Pinpoint the cell where the given text exists, returning its (x, y) midpoint coordinate. 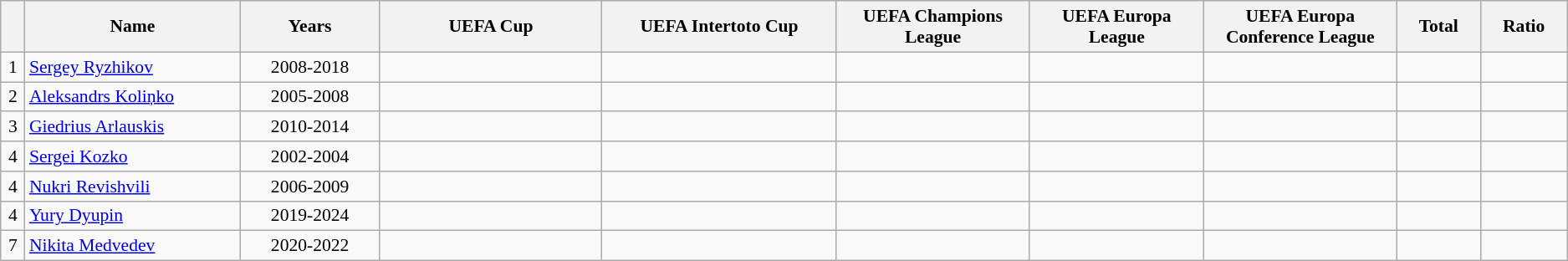
UEFA Europa Conference League (1300, 27)
2002-2004 (309, 156)
2020-2022 (309, 246)
UEFA Champions League (932, 27)
Years (309, 27)
Sergei Kozko (132, 156)
Nukri Revishvili (132, 187)
Ratio (1524, 27)
2010-2014 (309, 127)
Nikita Medvedev (132, 246)
Name (132, 27)
UEFA Europa League (1117, 27)
Sergey Ryzhikov (132, 67)
7 (13, 246)
2005-2008 (309, 97)
Total (1438, 27)
Giedrius Arlauskis (132, 127)
1 (13, 67)
2008-2018 (309, 67)
2006-2009 (309, 187)
UEFA Cup (490, 27)
3 (13, 127)
2019-2024 (309, 216)
UEFA Intertoto Cup (719, 27)
Yury Dyupin (132, 216)
2 (13, 97)
Aleksandrs Koliņko (132, 97)
